Capture the cell that displays the provided text and extract its [X, Y] central coordinate. 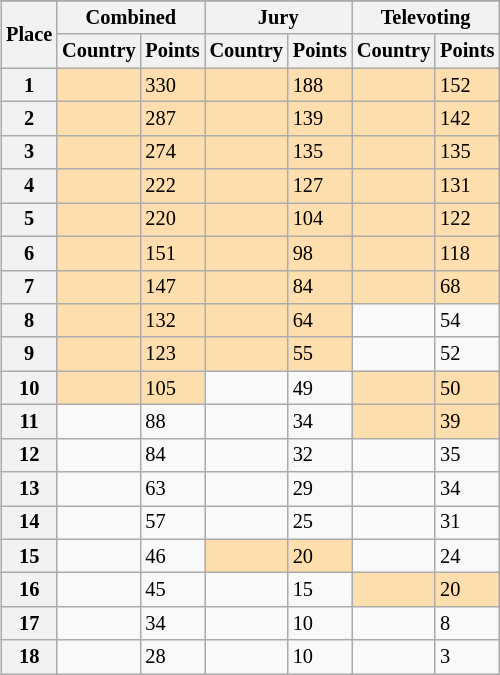
25 [320, 523]
Combined [130, 18]
11 [29, 422]
104 [320, 220]
274 [172, 152]
24 [467, 556]
54 [467, 321]
132 [172, 321]
39 [467, 422]
142 [467, 119]
98 [320, 253]
2 [29, 119]
123 [172, 354]
57 [172, 523]
18 [29, 657]
118 [467, 253]
12 [29, 455]
127 [320, 186]
7 [29, 287]
122 [467, 220]
1 [29, 85]
28 [172, 657]
220 [172, 220]
9 [29, 354]
Televoting [426, 18]
13 [29, 489]
287 [172, 119]
5 [29, 220]
63 [172, 489]
68 [467, 287]
Jury [278, 18]
6 [29, 253]
152 [467, 85]
32 [320, 455]
222 [172, 186]
105 [172, 388]
35 [467, 455]
31 [467, 523]
52 [467, 354]
55 [320, 354]
151 [172, 253]
45 [172, 590]
188 [320, 85]
16 [29, 590]
50 [467, 388]
4 [29, 186]
29 [320, 489]
49 [320, 388]
147 [172, 287]
131 [467, 186]
330 [172, 85]
17 [29, 624]
46 [172, 556]
88 [172, 422]
64 [320, 321]
Place [29, 34]
139 [320, 119]
14 [29, 523]
